Detect which cell encompasses the target text, then output its [x, y] center coordinate. 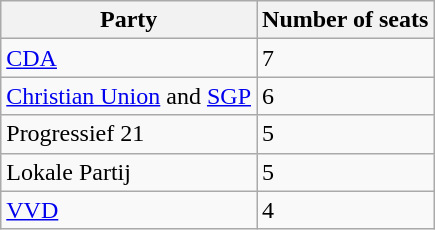
CDA [129, 58]
6 [346, 96]
4 [346, 210]
Progressief 21 [129, 134]
Party [129, 20]
Christian Union and SGP [129, 96]
Number of seats [346, 20]
Lokale Partij [129, 172]
VVD [129, 210]
7 [346, 58]
